For the text-containing cell, return its midpoint in (X, Y) coordinate format. 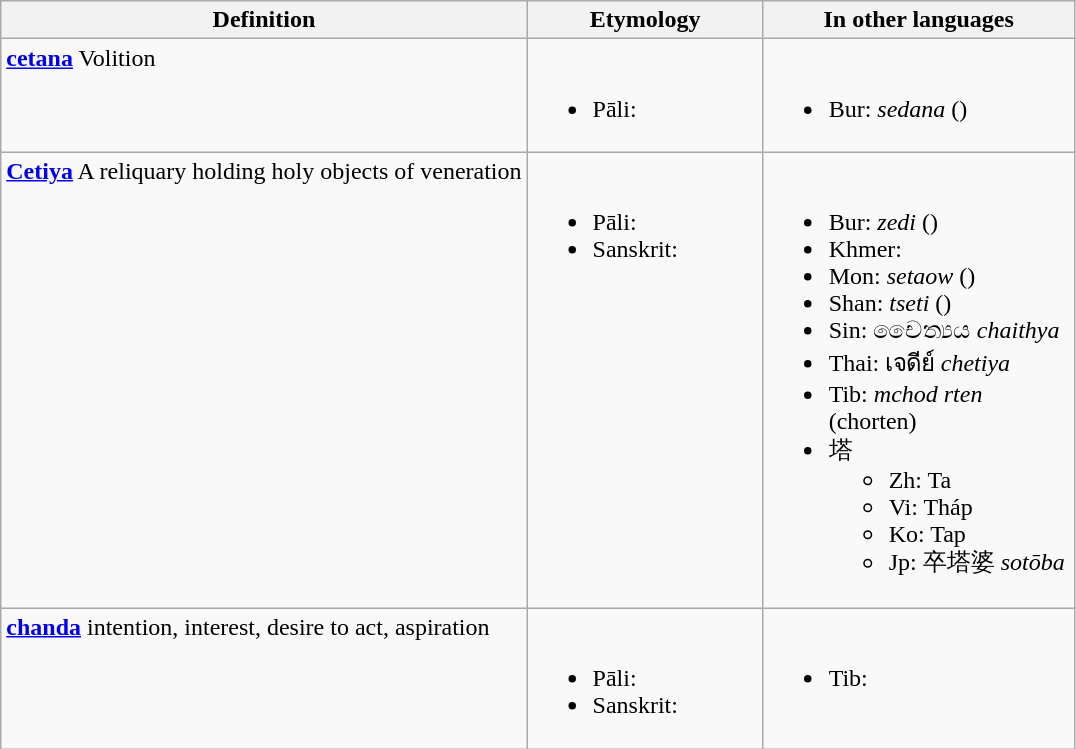
cetana Volition (264, 96)
Pāli: (645, 96)
Etymology (645, 20)
Definition (264, 20)
In other languages (918, 20)
Bur: zedi ()Khmer:Mon: setaow ()Shan: tseti ()Sin: චෛත්‍යය chaithyaThai: เจดีย์ chetiyaTib: mchod rten (chorten)塔Zh: TaVi: ThápKo: TapJp: 卒塔婆 sotōba (918, 380)
chanda intention, interest, desire to act, aspiration (264, 678)
Bur: sedana () (918, 96)
Cetiya A reliquary holding holy objects of veneration (264, 380)
Tib: (918, 678)
